Return (x, y) of the center of cell containing provided text 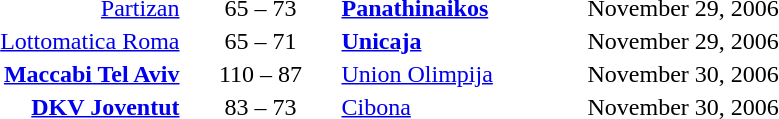
110 – 87 (260, 74)
Unicaja (462, 41)
Union Olimpija (462, 74)
65 – 71 (260, 41)
